Find where the given text appears and provide that cell's center as (x, y) coordinate. 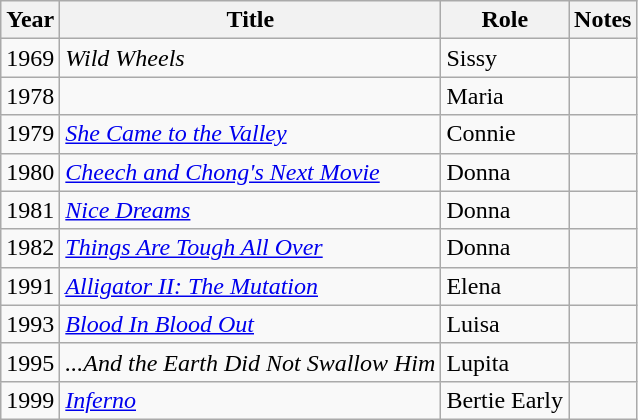
Role (505, 20)
Wild Wheels (250, 58)
Inferno (250, 400)
1999 (30, 400)
Title (250, 20)
Sissy (505, 58)
1979 (30, 134)
Maria (505, 96)
Things Are Tough All Over (250, 248)
1991 (30, 286)
She Came to the Valley (250, 134)
...And the Earth Did Not Swallow Him (250, 362)
Lupita (505, 362)
Year (30, 20)
Nice Dreams (250, 210)
1982 (30, 248)
1981 (30, 210)
1993 (30, 324)
Blood In Blood Out (250, 324)
Notes (603, 20)
Luisa (505, 324)
Connie (505, 134)
1978 (30, 96)
Alligator II: The Mutation (250, 286)
Cheech and Chong's Next Movie (250, 172)
Bertie Early (505, 400)
1995 (30, 362)
1969 (30, 58)
1980 (30, 172)
Elena (505, 286)
